Scan for the cell matching the given text and deliver its (x, y) coordinate at center. 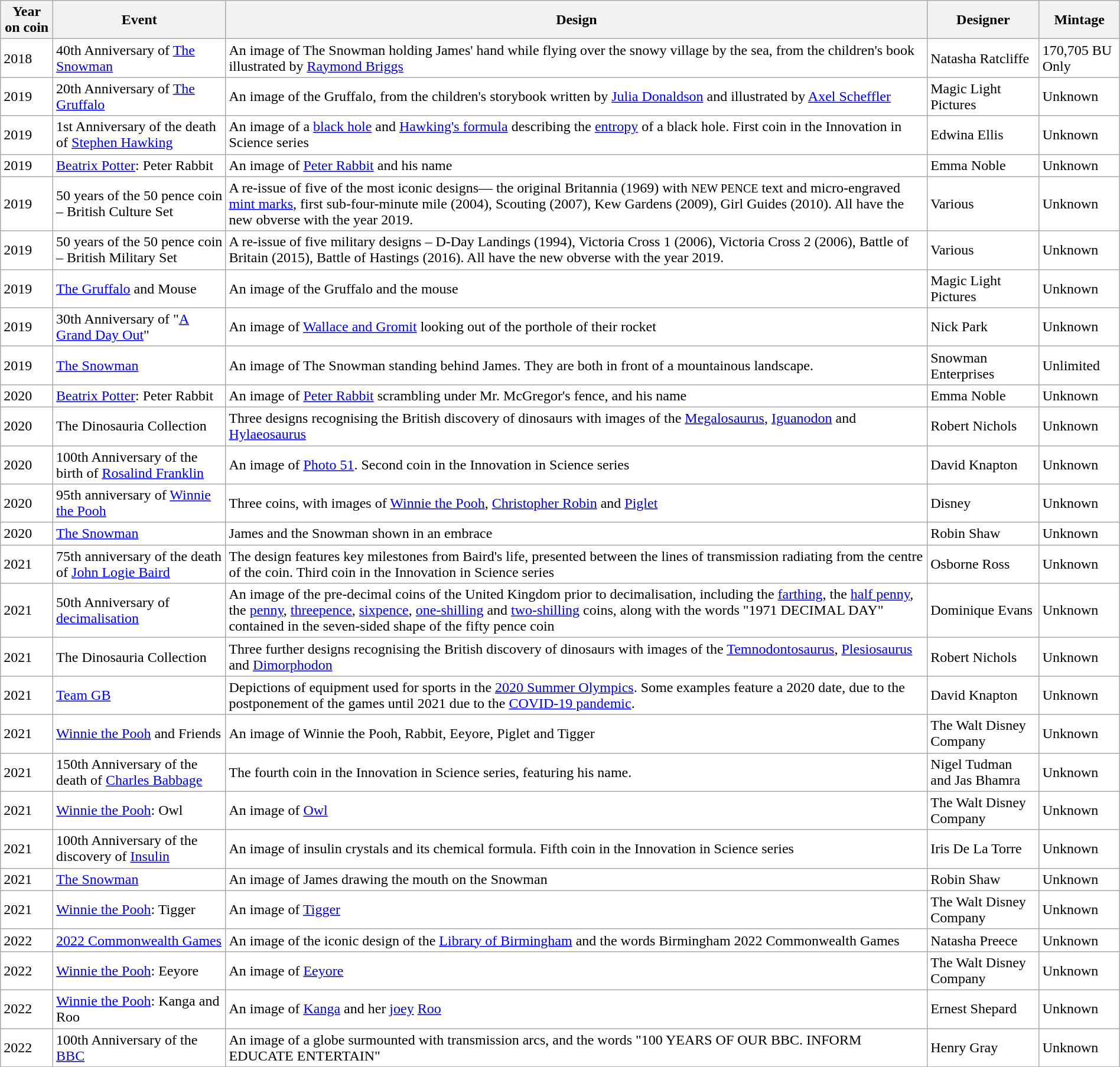
Ernest Shepard (983, 1009)
An image of the Gruffalo and the mouse (577, 288)
Three designs recognising the British discovery of dinosaurs with images of the Megalosaurus, Iguanodon and Hylaeosaurus (577, 426)
Event (139, 20)
An image of Peter Rabbit and his name (577, 165)
An image of the iconic design of the Library of Birmingham and the words Birmingham 2022 Commonwealth Games (577, 940)
James and the Snowman shown in an embrace (577, 534)
75th anniversary of the death of John Logie Baird (139, 565)
Winnie the Pooh and Friends (139, 733)
An image of Peter Rabbit scrambling under Mr. McGregor's fence, and his name (577, 396)
An image of Winnie the Pooh, Rabbit, Eeyore, Piglet and Tigger (577, 733)
Unlimited (1079, 365)
Henry Gray (983, 1048)
An image of the Gruffalo, from the children's storybook written by Julia Donaldson and illustrated by Axel Scheffler (577, 97)
Three coins, with images of Winnie the Pooh, Christopher Robin and Piglet (577, 503)
100th Anniversary of the BBC (139, 1048)
Iris De La Torre (983, 849)
30th Anniversary of "A Grand Day Out" (139, 327)
Winnie the Pooh: Owl (139, 810)
1st Anniversary of the death of Stephen Hawking (139, 135)
50 years of the 50 pence coin – British Culture Set (139, 204)
An image of Photo 51. Second coin in the Innovation in Science series (577, 464)
Winnie the Pooh: Kanga and Roo (139, 1009)
An image of Eeyore (577, 971)
Designer (983, 20)
Nick Park (983, 327)
95th anniversary of Winnie the Pooh (139, 503)
2022 Commonwealth Games (139, 940)
100th Anniversary of the discovery of Insulin (139, 849)
Dominique Evans (983, 611)
150th Anniversary of the death of Charles Babbage (139, 772)
Three further designs recognising the British discovery of dinosaurs with images of the Temnodontosaurus, Plesiosaurus and Dimorphodon (577, 657)
Osborne Ross (983, 565)
An image of insulin crystals and its chemical formula. Fifth coin in the Innovation in Science series (577, 849)
Edwina Ellis (983, 135)
An image of The Snowman holding James' hand while flying over the snowy village by the sea, from the children's book illustrated by Raymond Briggs (577, 58)
50 years of the 50 pence coin – British Military Set (139, 250)
An image of The Snowman standing behind James. They are both in front of a mountainous landscape. (577, 365)
An image of a black hole and Hawking's formula describing the entropy of a black hole. First coin in the Innovation in Science series (577, 135)
Disney (983, 503)
An image of Wallace and Gromit looking out of the porthole of their rocket (577, 327)
2018 (27, 58)
An image of James drawing the mouth on the Snowman (577, 879)
An image of Tigger (577, 909)
The Gruffalo and Mouse (139, 288)
Natasha Ratcliffe (983, 58)
Team GB (139, 696)
An image of a globe surmounted with transmission arcs, and the words "100 YEARS OF OUR BBC. INFORM EDUCATE ENTERTAIN" (577, 1048)
Mintage (1079, 20)
Winnie the Pooh: Eeyore (139, 971)
The fourth coin in the Innovation in Science series, featuring his name. (577, 772)
An image of Kanga and her joey Roo (577, 1009)
Natasha Preece (983, 940)
Nigel Tudman and Jas Bhamra (983, 772)
50th Anniversary of decimalisation (139, 611)
100th Anniversary of the birth of Rosalind Franklin (139, 464)
An image of Owl (577, 810)
170,705 BU Only (1079, 58)
20th Anniversary of The Gruffalo (139, 97)
Winnie the Pooh: Tigger (139, 909)
Snowman Enterprises (983, 365)
Design (577, 20)
40th Anniversary of The Snowman (139, 58)
Year on coin (27, 20)
